Extract the (x, y) coordinate from the center of the cell holding the provided text.  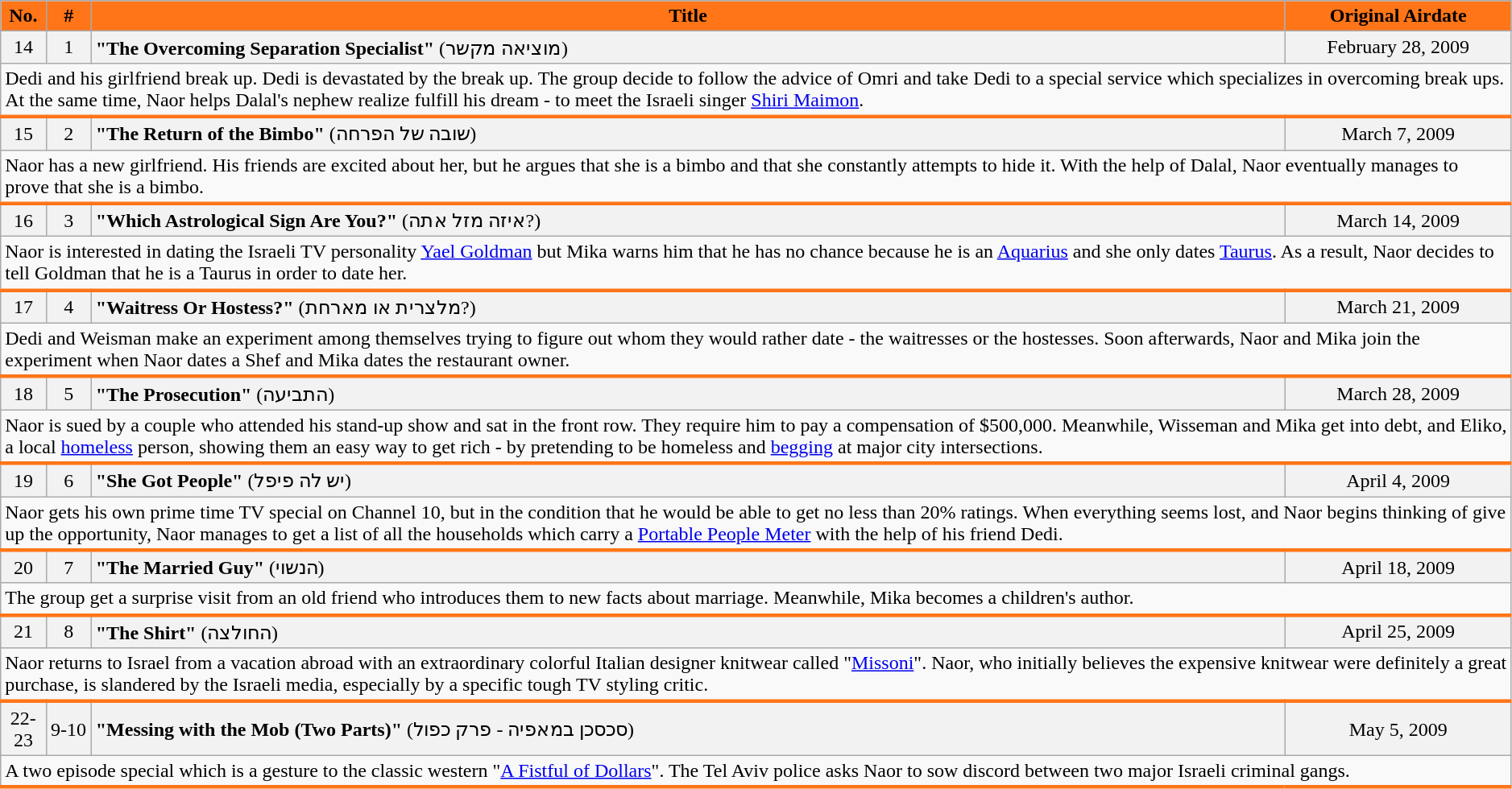
"Waitress Or Hostess?" (מלצרית או מארחת?) (688, 306)
19 (23, 480)
16 (23, 221)
April 18, 2009 (1398, 567)
Title (688, 16)
May 5, 2009 (1398, 728)
21 (23, 631)
4 (68, 306)
March 28, 2009 (1398, 393)
March 7, 2009 (1398, 134)
No. (23, 16)
# (68, 16)
8 (68, 631)
"The Married Guy" (הנשוי) (688, 567)
2 (68, 134)
April 25, 2009 (1398, 631)
18 (23, 393)
"The Overcoming Separation Specialist" (מוציאה מקשר) (688, 48)
5 (68, 393)
"The Return of the Bimbo" (שובה של הפרחה) (688, 134)
15 (23, 134)
"Which Astrological Sign Are You?" (איזה מזל אתה?) (688, 221)
Original Airdate (1398, 16)
20 (23, 567)
The group get a surprise visit from an old friend who introduces them to new facts about marriage. Meanwhile, Mika becomes a children's author. (756, 599)
"She Got People" (יש לה פיפל) (688, 480)
March 14, 2009 (1398, 221)
"The Prosecution" (התביעה) (688, 393)
6 (68, 480)
14 (23, 48)
April 4, 2009 (1398, 480)
1 (68, 48)
17 (23, 306)
3 (68, 221)
"The Shirt" (החולצה) (688, 631)
9-10 (68, 728)
22-23 (23, 728)
7 (68, 567)
February 28, 2009 (1398, 48)
"Messing with the Mob (Two Parts)" (סכסכן במאפיה - פרק כפול) (688, 728)
March 21, 2009 (1398, 306)
